For the text-containing cell, return its midpoint in [x, y] coordinate format. 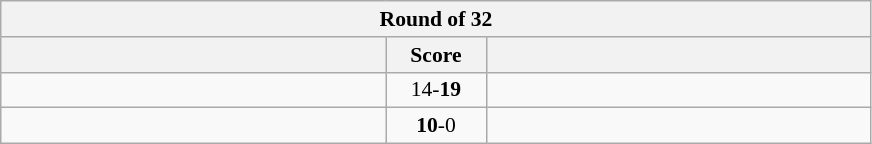
Score [436, 55]
Round of 32 [436, 19]
14-19 [436, 90]
10-0 [436, 126]
